For the text-containing cell, return its midpoint in [X, Y] coordinate format. 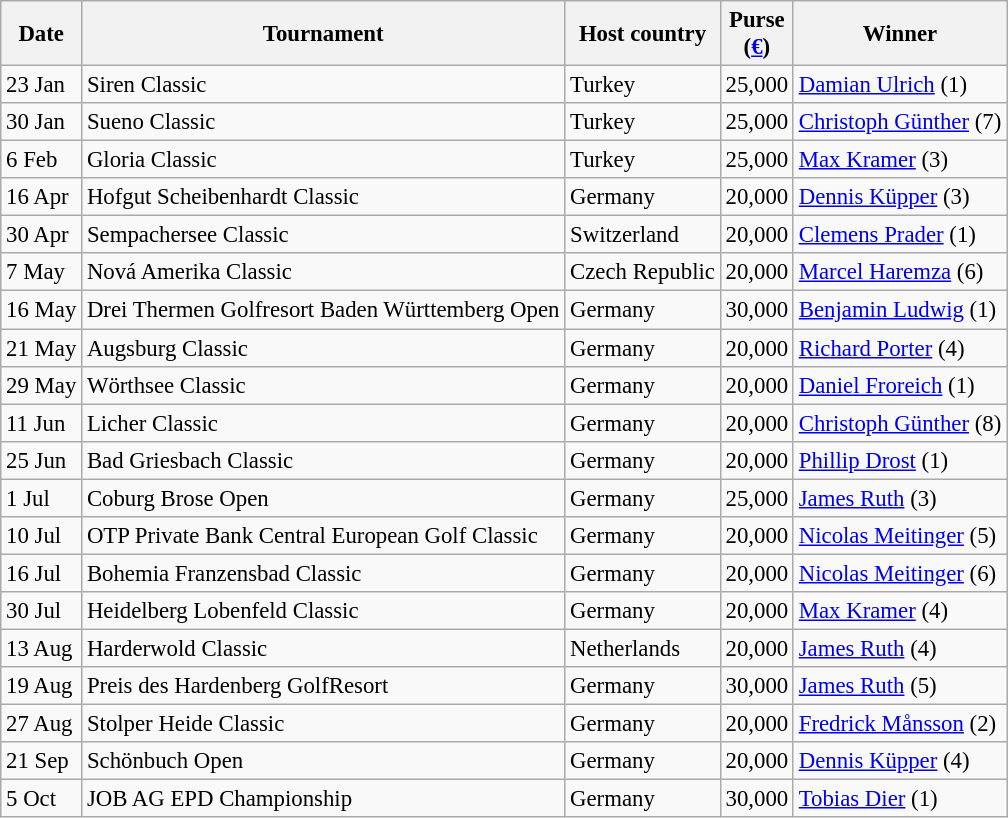
Siren Classic [324, 85]
Licher Classic [324, 423]
16 Apr [42, 197]
10 Jul [42, 536]
Bad Griesbach Classic [324, 460]
21 Sep [42, 761]
Drei Thermen Golfresort Baden Württemberg Open [324, 310]
Coburg Brose Open [324, 498]
Nicolas Meitinger (6) [900, 573]
Tobias Dier (1) [900, 799]
Nicolas Meitinger (5) [900, 536]
Schönbuch Open [324, 761]
Benjamin Ludwig (1) [900, 310]
Christoph Günther (8) [900, 423]
Host country [642, 34]
6 Feb [42, 160]
30 Jan [42, 122]
16 Jul [42, 573]
27 Aug [42, 724]
Fredrick Månsson (2) [900, 724]
7 May [42, 273]
James Ruth (3) [900, 498]
29 May [42, 385]
Dennis Küpper (4) [900, 761]
16 May [42, 310]
5 Oct [42, 799]
Sueno Classic [324, 122]
Harderwold Classic [324, 648]
Winner [900, 34]
Clemens Prader (1) [900, 235]
Wörthsee Classic [324, 385]
13 Aug [42, 648]
19 Aug [42, 686]
JOB AG EPD Championship [324, 799]
Netherlands [642, 648]
Gloria Classic [324, 160]
30 Apr [42, 235]
Heidelberg Lobenfeld Classic [324, 611]
11 Jun [42, 423]
25 Jun [42, 460]
Daniel Froreich (1) [900, 385]
James Ruth (5) [900, 686]
Marcel Haremza (6) [900, 273]
Purse(€) [756, 34]
Christoph Günther (7) [900, 122]
23 Jan [42, 85]
Richard Porter (4) [900, 348]
Preis des Hardenberg GolfResort [324, 686]
Augsburg Classic [324, 348]
Switzerland [642, 235]
Sempachersee Classic [324, 235]
Date [42, 34]
Hofgut Scheibenhardt Classic [324, 197]
Max Kramer (4) [900, 611]
Phillip Drost (1) [900, 460]
Czech Republic [642, 273]
Dennis Küpper (3) [900, 197]
Max Kramer (3) [900, 160]
30 Jul [42, 611]
James Ruth (4) [900, 648]
21 May [42, 348]
Damian Ulrich (1) [900, 85]
OTP Private Bank Central European Golf Classic [324, 536]
1 Jul [42, 498]
Stolper Heide Classic [324, 724]
Tournament [324, 34]
Nová Amerika Classic [324, 273]
Bohemia Franzensbad Classic [324, 573]
